Locate the cell with the specified text and output its [X, Y] center coordinate. 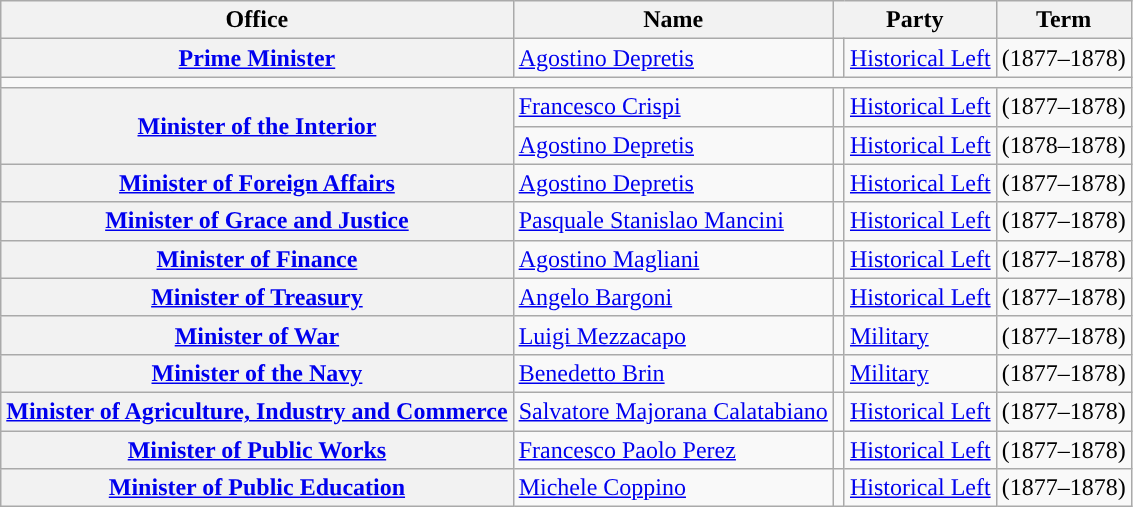
Angelo Bargoni [673, 297]
Minister of War [257, 335]
Salvatore Majorana Calatabiano [673, 411]
Francesco Crispi [673, 107]
Minister of Grace and Justice [257, 221]
Minister of the Interior [257, 126]
Benedetto Brin [673, 373]
Minister of Treasury [257, 297]
Pasquale Stanislao Mancini [673, 221]
Minister of Finance [257, 259]
Prime Minister [257, 58]
Luigi Mezzacapo [673, 335]
Agostino Magliani [673, 259]
Michele Coppino [673, 488]
Party [914, 20]
Francesco Paolo Perez [673, 449]
Minister of Public Education [257, 488]
Minister of the Navy [257, 373]
Term [1064, 20]
Office [257, 20]
(1878–1878) [1064, 145]
Minister of Foreign Affairs [257, 183]
Name [673, 20]
Minister of Agriculture, Industry and Commerce [257, 411]
Minister of Public Works [257, 449]
